Output the [X, Y] coordinate of the center of the cell containing the given text.  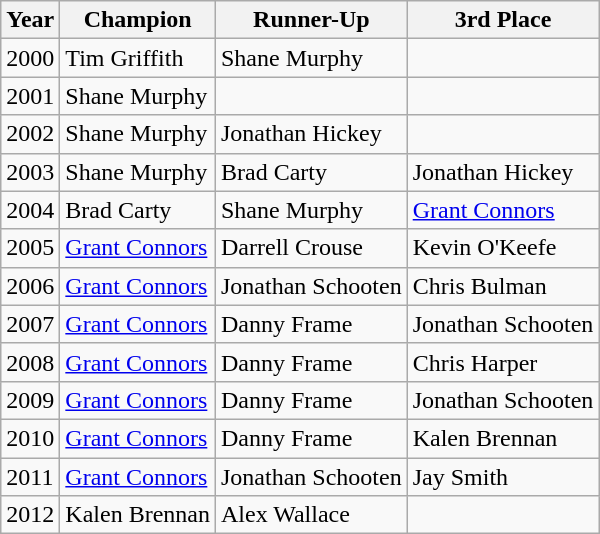
Runner-Up [311, 20]
2010 [30, 438]
2007 [30, 324]
Champion [138, 20]
2001 [30, 96]
Jay Smith [503, 477]
Alex Wallace [311, 515]
Year [30, 20]
3rd Place [503, 20]
Darrell Crouse [311, 248]
Kevin O'Keefe [503, 248]
2006 [30, 286]
Chris Harper [503, 362]
2008 [30, 362]
2012 [30, 515]
Chris Bulman [503, 286]
2004 [30, 210]
2000 [30, 58]
2005 [30, 248]
2003 [30, 172]
2011 [30, 477]
2002 [30, 134]
Tim Griffith [138, 58]
2009 [30, 400]
